Scan for the cell matching the given text and deliver its (x, y) coordinate at center. 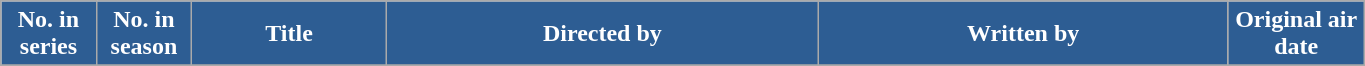
Directed by (602, 34)
Title (290, 34)
Written by (1023, 34)
No. inseries (48, 34)
No. inseason (144, 34)
Original air date (1296, 34)
